Extract the (x, y) coordinate from the center of the cell holding the provided text.  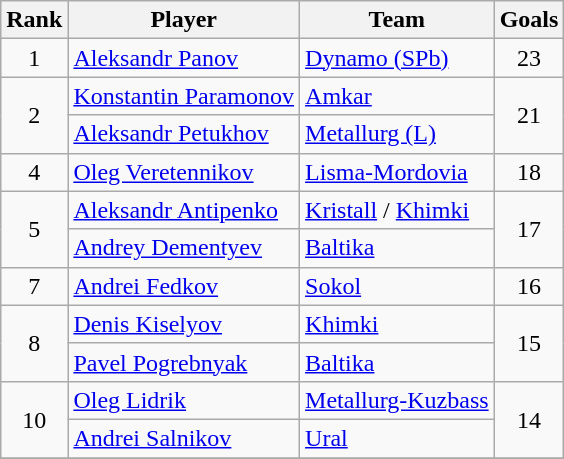
7 (34, 286)
Team (398, 20)
Player (184, 20)
Oleg Lidrik (184, 400)
16 (529, 286)
Aleksandr Panov (184, 58)
Ural (398, 438)
Lisma-Mordovia (398, 172)
Aleksandr Antipenko (184, 210)
Konstantin Paramonov (184, 96)
Pavel Pogrebnyak (184, 362)
17 (529, 229)
Goals (529, 20)
1 (34, 58)
Rank (34, 20)
Denis Kiselyov (184, 324)
14 (529, 419)
Metallurg-Kuzbass (398, 400)
4 (34, 172)
23 (529, 58)
Amkar (398, 96)
21 (529, 115)
Andrei Fedkov (184, 286)
10 (34, 419)
Khimki (398, 324)
2 (34, 115)
Metallurg (L) (398, 134)
Kristall / Khimki (398, 210)
8 (34, 343)
15 (529, 343)
Sokol (398, 286)
Dynamo (SPb) (398, 58)
Aleksandr Petukhov (184, 134)
5 (34, 229)
Andrei Salnikov (184, 438)
Oleg Veretennikov (184, 172)
18 (529, 172)
Andrey Dementyev (184, 248)
